Find where the given text appears and provide that cell's center as (x, y) coordinate. 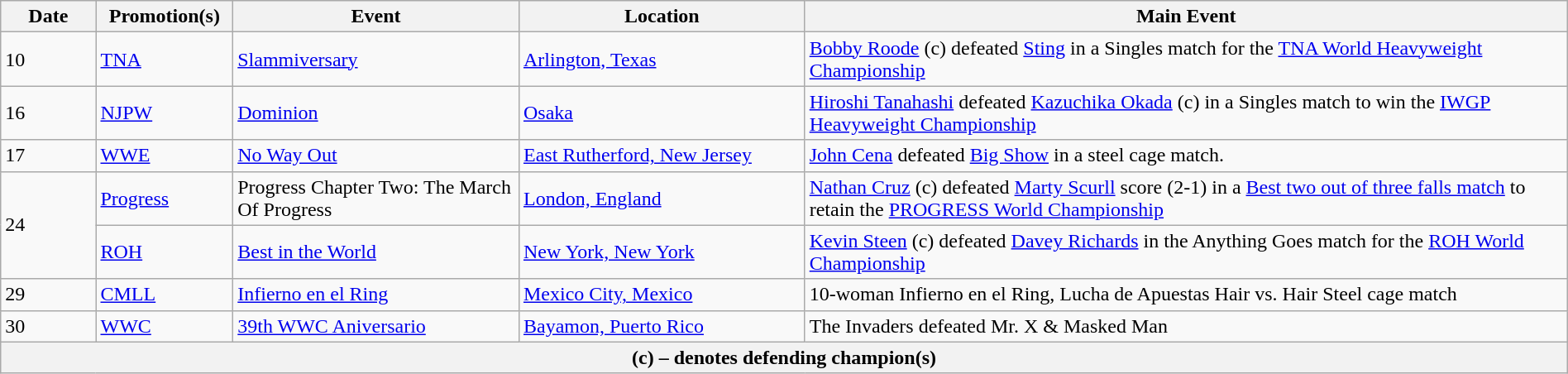
Bayamon, Puerto Rico (662, 326)
New York, New York (662, 252)
Promotion(s) (165, 17)
Nathan Cruz (c) defeated Marty Scurll score (2-1) in a Best two out of three falls match to retain the PROGRESS World Championship (1186, 199)
CMLL (165, 295)
Event (376, 17)
Progress (165, 199)
Location (662, 17)
East Rutherford, New Jersey (662, 156)
30 (48, 326)
Best in the World (376, 252)
No Way Out (376, 156)
WWC (165, 326)
Arlington, Texas (662, 60)
39th WWC Aniversario (376, 326)
Infierno en el Ring (376, 295)
10 (48, 60)
Progress Chapter Two: The March Of Progress (376, 199)
Main Event (1186, 17)
Mexico City, Mexico (662, 295)
16 (48, 113)
29 (48, 295)
The Invaders defeated Mr. X & Masked Man (1186, 326)
London, England (662, 199)
Osaka (662, 113)
10-woman Infierno en el Ring, Lucha de Apuestas Hair vs. Hair Steel cage match (1186, 295)
TNA (165, 60)
24 (48, 225)
ROH (165, 252)
(c) – denotes defending champion(s) (784, 357)
Dominion (376, 113)
Bobby Roode (c) defeated Sting in a Singles match for the TNA World Heavyweight Championship (1186, 60)
NJPW (165, 113)
WWE (165, 156)
John Cena defeated Big Show in a steel cage match. (1186, 156)
Date (48, 17)
17 (48, 156)
Slammiversary (376, 60)
Kevin Steen (c) defeated Davey Richards in the Anything Goes match for the ROH World Championship (1186, 252)
Hiroshi Tanahashi defeated Kazuchika Okada (c) in a Singles match to win the IWGP Heavyweight Championship (1186, 113)
